Pinpoint the cell where the given text exists, returning its [X, Y] midpoint coordinate. 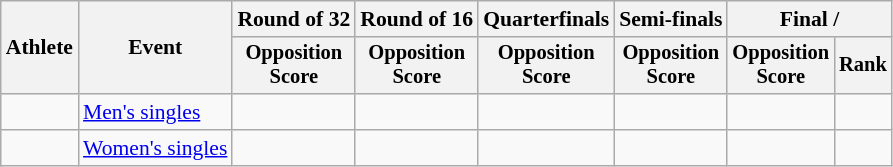
Round of 32 [294, 19]
Women's singles [155, 148]
Men's singles [155, 112]
Semi-finals [670, 19]
Rank [863, 66]
Event [155, 48]
Athlete [40, 48]
Quarterfinals [546, 19]
Round of 16 [416, 19]
Final / [809, 19]
